Return (x, y) of the center of cell containing provided text 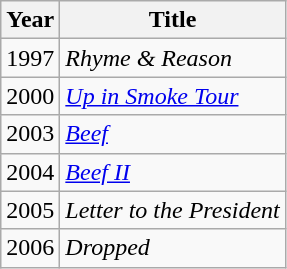
Rhyme & Reason (172, 58)
2006 (30, 248)
Up in Smoke Tour (172, 96)
Letter to the President (172, 210)
2004 (30, 172)
2005 (30, 210)
Beef (172, 134)
Title (172, 20)
Year (30, 20)
Dropped (172, 248)
Beef II (172, 172)
2003 (30, 134)
1997 (30, 58)
2000 (30, 96)
